Scan for the cell matching the given text and deliver its (x, y) coordinate at center. 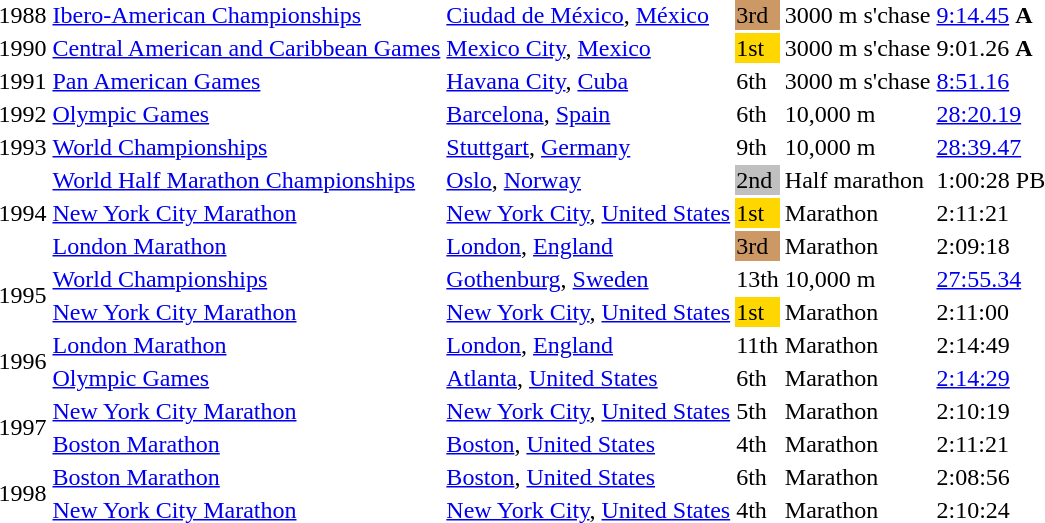
5th (758, 411)
Barcelona, Spain (588, 114)
Central American and Caribbean Games (246, 48)
Gothenburg, Sweden (588, 279)
Atlanta, United States (588, 378)
Pan American Games (246, 81)
4th (758, 444)
Oslo, Norway (588, 180)
13th (758, 279)
9th (758, 147)
Mexico City, Mexico (588, 48)
Ciudad de México, México (588, 15)
11th (758, 345)
Havana City, Cuba (588, 81)
Stuttgart, Germany (588, 147)
Ibero-American Championships (246, 15)
World Half Marathon Championships (246, 180)
Half marathon (858, 180)
2nd (758, 180)
